From the cell containing the given text, extract its center point as (x, y) coordinate. 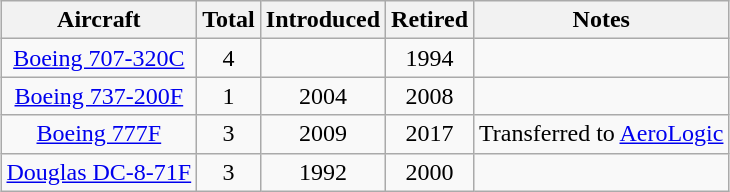
1 (229, 96)
4 (229, 58)
1994 (430, 58)
Notes (602, 20)
2004 (322, 96)
Aircraft (99, 20)
Total (229, 20)
Introduced (322, 20)
Boeing 707-320C (99, 58)
2009 (322, 134)
2000 (430, 172)
Douglas DC-8-71F (99, 172)
Boeing 737-200F (99, 96)
Transferred to AeroLogic (602, 134)
Retired (430, 20)
2017 (430, 134)
2008 (430, 96)
1992 (322, 172)
Boeing 777F (99, 134)
